Pinpoint the cell where the given text exists, returning its [x, y] midpoint coordinate. 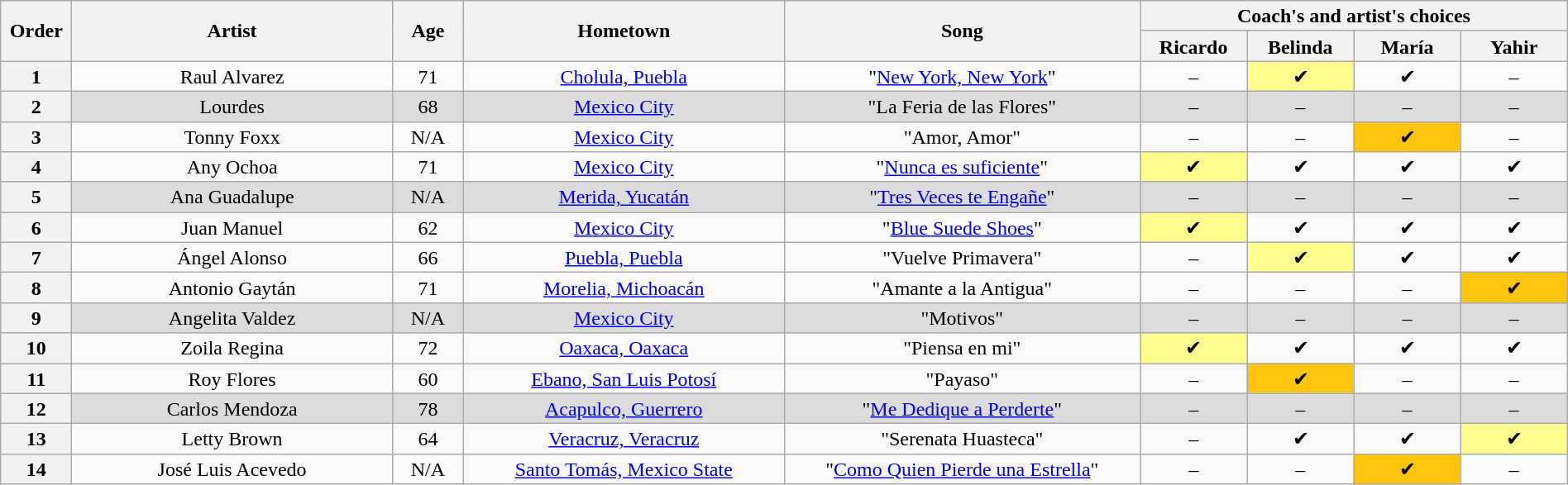
"Como Quien Pierde una Estrella" [963, 469]
Ebano, San Luis Potosí [624, 378]
72 [428, 349]
Zoila Regina [232, 349]
6 [36, 228]
Juan Manuel [232, 228]
14 [36, 469]
Age [428, 31]
Morelia, Michoacán [624, 288]
3 [36, 137]
"Nunca es suficiente" [963, 167]
13 [36, 440]
64 [428, 440]
"Me Dedique a Perderte" [963, 408]
"Amor, Amor" [963, 137]
"Piensa en mi" [963, 349]
Veracruz, Veracruz [624, 440]
Cholula, Puebla [624, 76]
"New York, New York" [963, 76]
"Payaso" [963, 378]
Letty Brown [232, 440]
Acapulco, Guerrero [624, 408]
Antonio Gaytán [232, 288]
5 [36, 197]
"Vuelve Primavera" [963, 258]
8 [36, 288]
"Serenata Huasteca" [963, 440]
"La Feria de las Flores" [963, 106]
62 [428, 228]
10 [36, 349]
Lourdes [232, 106]
José Luis Acevedo [232, 469]
Angelita Valdez [232, 317]
7 [36, 258]
66 [428, 258]
68 [428, 106]
Order [36, 31]
1 [36, 76]
Raul Alvarez [232, 76]
Artist [232, 31]
12 [36, 408]
María [1408, 46]
Ricardo [1194, 46]
Oaxaca, Oaxaca [624, 349]
78 [428, 408]
4 [36, 167]
Puebla, Puebla [624, 258]
60 [428, 378]
Yahir [1513, 46]
"Blue Suede Shoes" [963, 228]
Hometown [624, 31]
Song [963, 31]
Carlos Mendoza [232, 408]
Any Ochoa [232, 167]
"Motivos" [963, 317]
Ángel Alonso [232, 258]
Coach's and artist's choices [1355, 17]
2 [36, 106]
Roy Flores [232, 378]
11 [36, 378]
Tonny Foxx [232, 137]
Merida, Yucatán [624, 197]
9 [36, 317]
Belinda [1300, 46]
Ana Guadalupe [232, 197]
"Amante a la Antigua" [963, 288]
"Tres Veces te Engañe" [963, 197]
Santo Tomás, Mexico State [624, 469]
